For the text-containing cell, return its midpoint in (x, y) coordinate format. 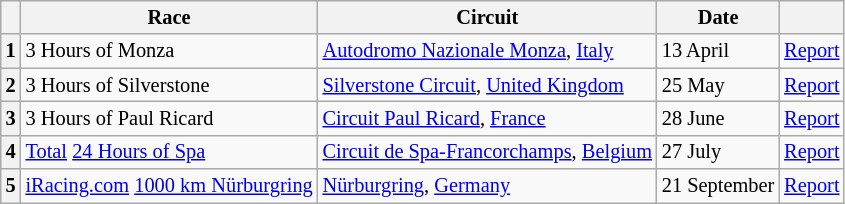
Circuit Paul Ricard, France (488, 118)
1 (11, 51)
3 Hours of Paul Ricard (170, 118)
27 July (718, 152)
25 May (718, 85)
3 Hours of Silverstone (170, 85)
Race (170, 17)
3 Hours of Monza (170, 51)
2 (11, 85)
Autodromo Nazionale Monza, Italy (488, 51)
28 June (718, 118)
Nürburgring, Germany (488, 186)
4 (11, 152)
3 (11, 118)
Date (718, 17)
Total 24 Hours of Spa (170, 152)
21 September (718, 186)
Circuit de Spa-Francorchamps, Belgium (488, 152)
iRacing.com 1000 km Nürburgring (170, 186)
Silverstone Circuit, United Kingdom (488, 85)
Circuit (488, 17)
5 (11, 186)
13 April (718, 51)
